Determine the [X, Y] coordinate at the center of the cell enclosing the given text.  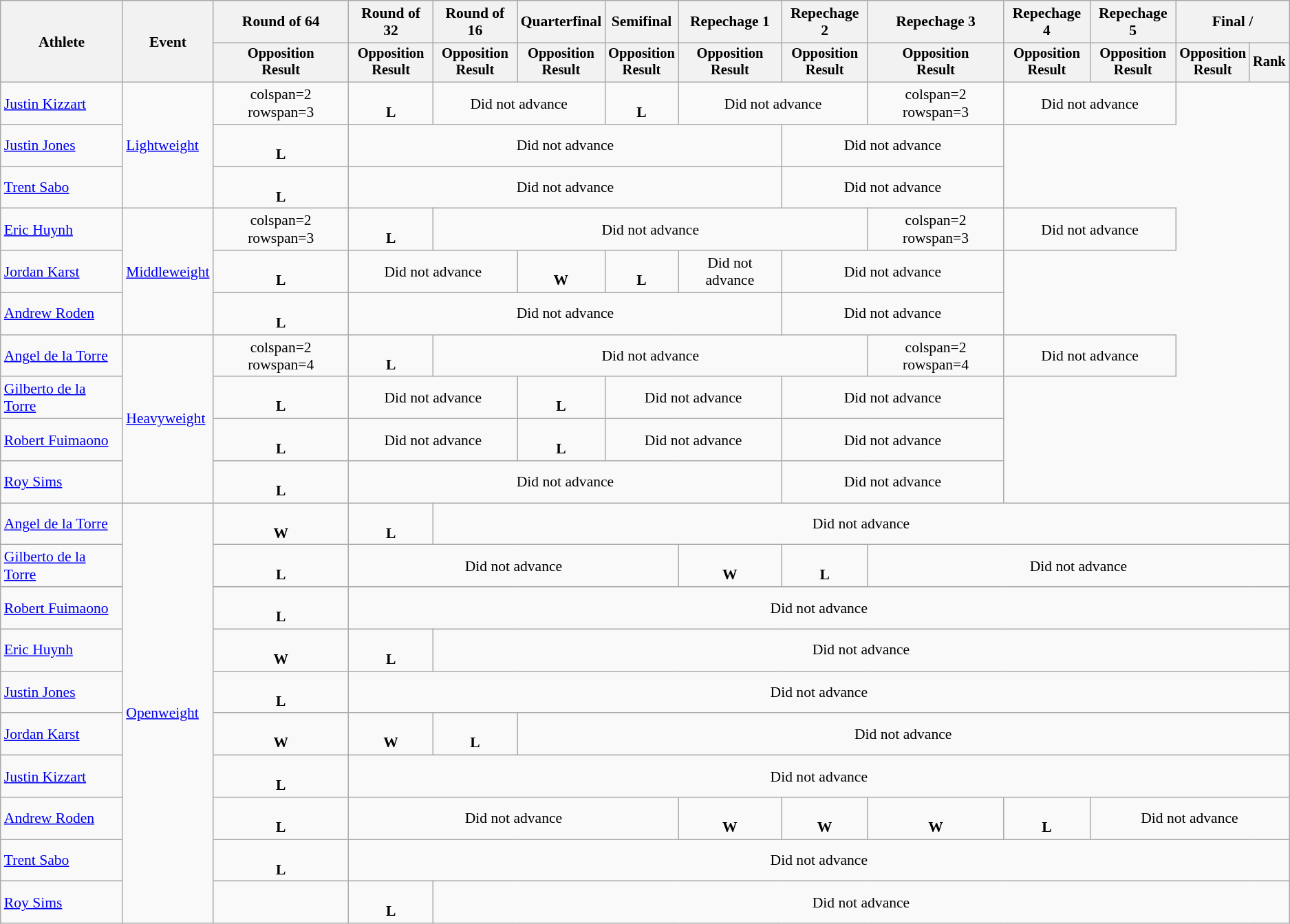
Athlete [62, 41]
Repechage 1 [730, 22]
Repechage 2 [824, 22]
Openweight [168, 713]
Round of 32 [391, 22]
Middleweight [168, 271]
Final / [1232, 22]
Lightweight [168, 146]
Heavyweight [168, 419]
Repechage 4 [1047, 22]
Repechage 3 [936, 22]
Quarterfinal [561, 22]
Event [168, 41]
Repechage 5 [1132, 22]
Round of 64 [281, 22]
Round of 16 [475, 22]
Rank [1269, 63]
Semifinal [641, 22]
